Scan for the cell matching the given text and deliver its (x, y) coordinate at center. 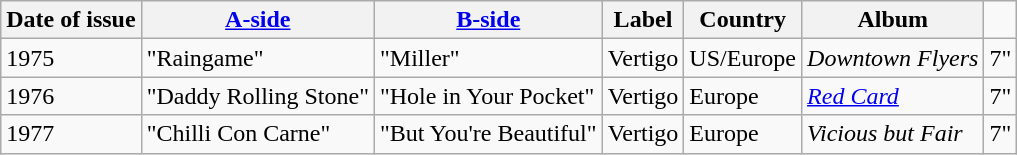
US/Europe (743, 58)
1976 (71, 96)
Vicious but Fair (893, 134)
Red Card (893, 96)
"Hole in Your Pocket" (488, 96)
Country (743, 20)
A-side (258, 20)
Label (643, 20)
1977 (71, 134)
"Miller" (488, 58)
"But You're Beautiful" (488, 134)
1975 (71, 58)
Album (893, 20)
Downtown Flyers (893, 58)
"Chilli Con Carne" (258, 134)
B-side (488, 20)
"Daddy Rolling Stone" (258, 96)
"Raingame" (258, 58)
Date of issue (71, 20)
